Find where the given text appears and provide that cell's center as [X, Y] coordinate. 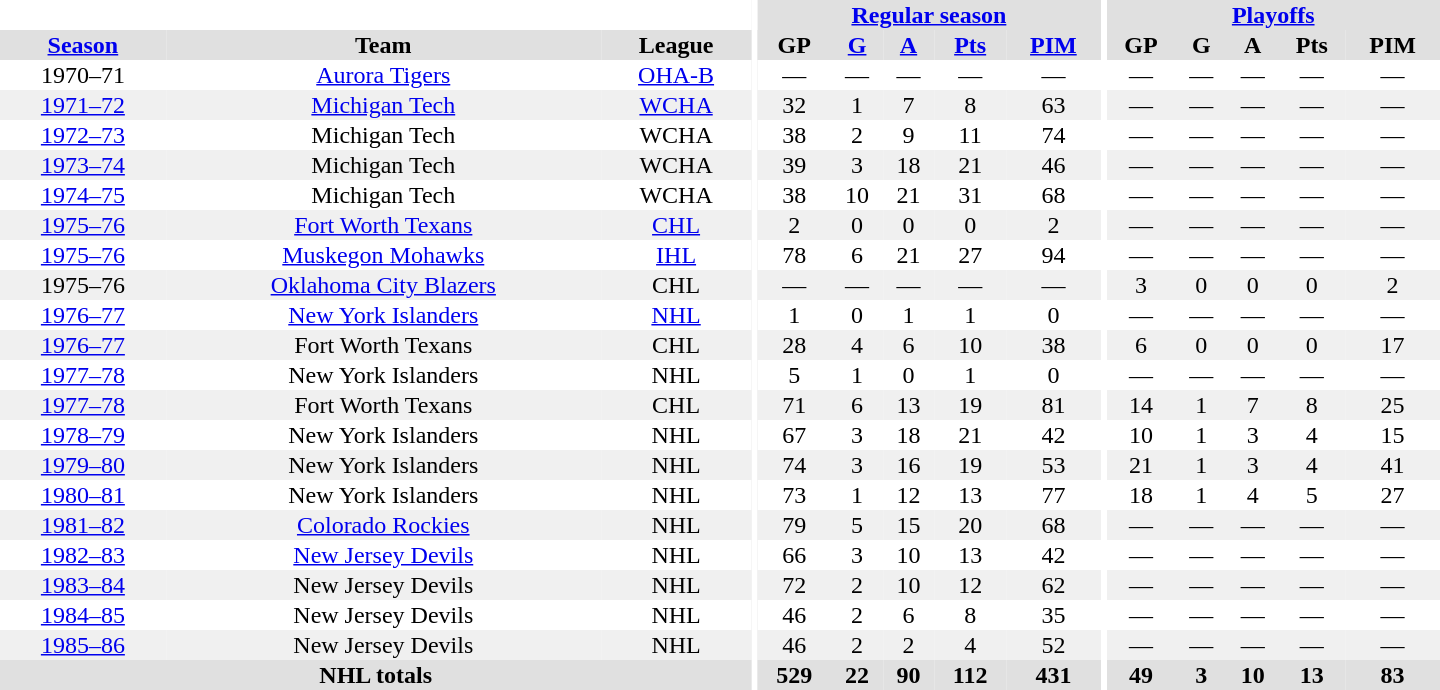
9 [908, 135]
83 [1392, 675]
35 [1054, 615]
25 [1392, 405]
53 [1054, 465]
Regular season [929, 15]
IHL [676, 255]
63 [1054, 105]
41 [1392, 465]
Oklahoma City Blazers [384, 285]
28 [794, 345]
20 [970, 525]
81 [1054, 405]
Team [384, 45]
11 [970, 135]
1972–73 [83, 135]
32 [794, 105]
1979–80 [83, 465]
1982–83 [83, 555]
94 [1054, 255]
39 [794, 165]
14 [1140, 405]
1980–81 [83, 495]
431 [1054, 675]
49 [1140, 675]
22 [856, 675]
1985–86 [83, 645]
Colorado Rockies [384, 525]
League [676, 45]
Aurora Tigers [384, 75]
31 [970, 195]
NHL totals [376, 675]
17 [1392, 345]
Muskegon Mohawks [384, 255]
1970–71 [83, 75]
16 [908, 465]
1971–72 [83, 105]
1978–79 [83, 435]
66 [794, 555]
52 [1054, 645]
1974–75 [83, 195]
73 [794, 495]
112 [970, 675]
1973–74 [83, 165]
OHA-B [676, 75]
529 [794, 675]
1981–82 [83, 525]
Playoffs [1273, 15]
79 [794, 525]
Season [83, 45]
1983–84 [83, 585]
1984–85 [83, 615]
77 [1054, 495]
67 [794, 435]
62 [1054, 585]
71 [794, 405]
78 [794, 255]
90 [908, 675]
72 [794, 585]
